Find where the given text appears and provide that cell's center as [X, Y] coordinate. 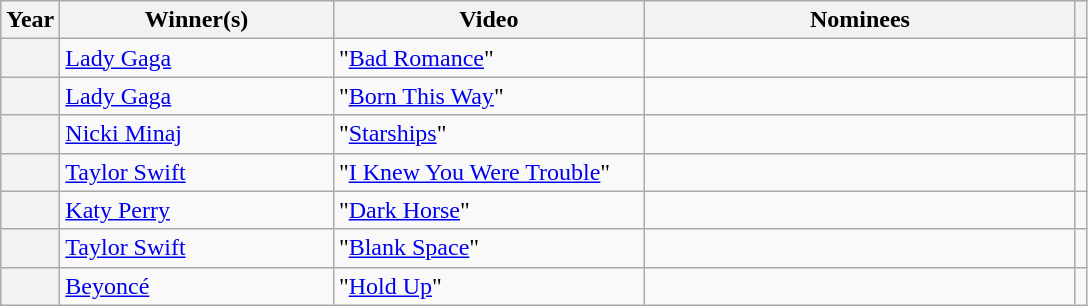
Katy Perry [197, 210]
"Dark Horse" [488, 210]
Nicki Minaj [197, 134]
"I Knew You Were Trouble" [488, 172]
Nominees [860, 20]
Beyoncé [197, 286]
Winner(s) [197, 20]
"Bad Romance" [488, 58]
"Born This Way" [488, 96]
"Starships" [488, 134]
"Hold Up" [488, 286]
Video [488, 20]
Year [30, 20]
"Blank Space" [488, 248]
